Find where the given text appears and provide that cell's center as [X, Y] coordinate. 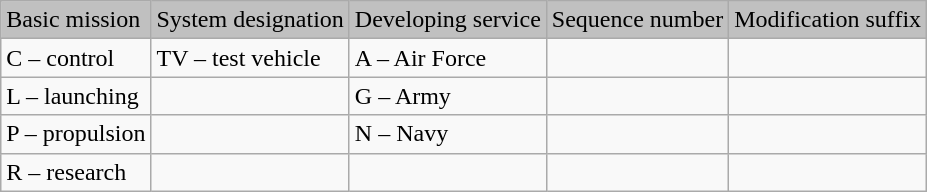
A – Air Force [448, 58]
G – Army [448, 96]
System designation [250, 20]
C – control [76, 58]
Basic mission [76, 20]
L – launching [76, 96]
Modification suffix [828, 20]
R – research [76, 172]
Developing service [448, 20]
N – Navy [448, 134]
TV – test vehicle [250, 58]
P – propulsion [76, 134]
Sequence number [637, 20]
